Find where the given text appears and provide that cell's center as [x, y] coordinate. 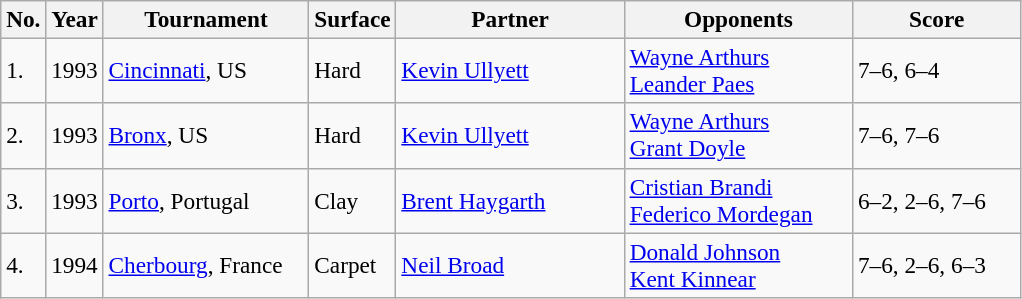
Wayne Arthurs Grant Doyle [738, 136]
Bronx, US [206, 136]
Donald Johnson Kent Kinnear [738, 264]
7–6, 7–6 [937, 136]
1994 [74, 264]
Surface [352, 19]
No. [24, 19]
Carpet [352, 264]
Tournament [206, 19]
2. [24, 136]
Partner [510, 19]
Clay [352, 200]
7–6, 2–6, 6–3 [937, 264]
1. [24, 70]
Opponents [738, 19]
3. [24, 200]
Wayne Arthurs Leander Paes [738, 70]
Cristian Brandi Federico Mordegan [738, 200]
Brent Haygarth [510, 200]
4. [24, 264]
Score [937, 19]
Neil Broad [510, 264]
6–2, 2–6, 7–6 [937, 200]
Cherbourg, France [206, 264]
Porto, Portugal [206, 200]
7–6, 6–4 [937, 70]
Cincinnati, US [206, 70]
Year [74, 19]
